Return (X, Y) of the center of cell containing provided text 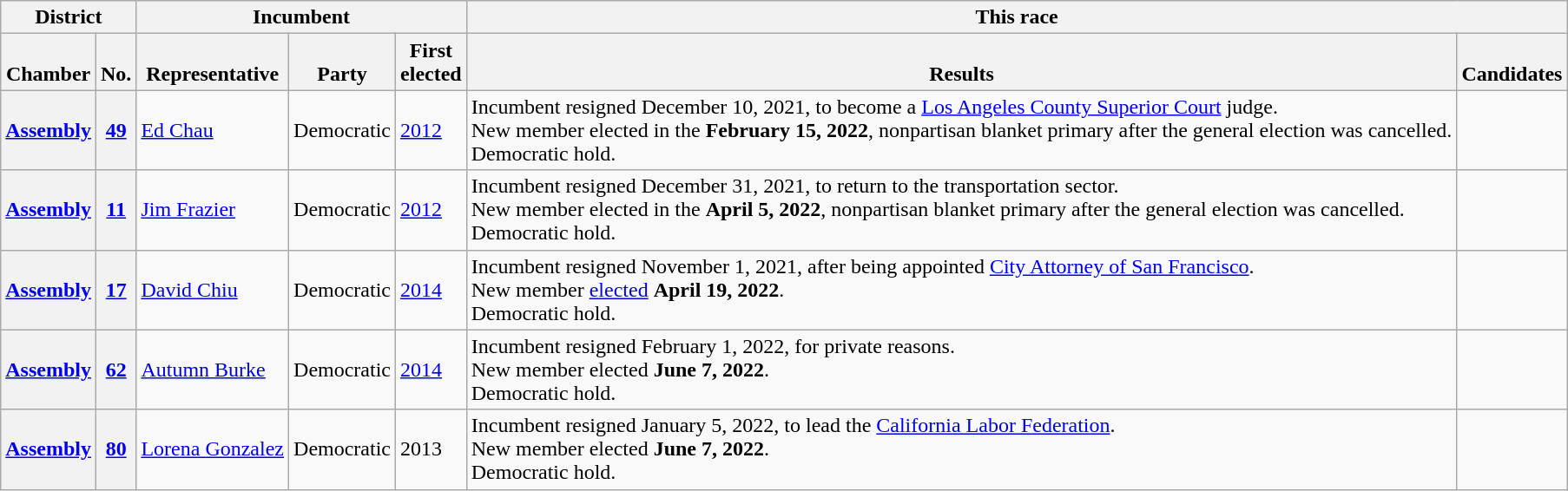
80 (115, 449)
Representative (213, 62)
Lorena Gonzalez (213, 449)
Chamber (49, 62)
Jim Frazier (213, 210)
2013 (432, 449)
This race (1017, 17)
Ed Chau (213, 130)
Incumbent resigned November 1, 2021, after being appointed City Attorney of San Francisco.New member elected April 19, 2022.Democratic hold. (962, 290)
Candidates (1512, 62)
Incumbent (301, 17)
Results (962, 62)
Party (342, 62)
Incumbent resigned February 1, 2022, for private reasons.New member elected June 7, 2022.Democratic hold. (962, 370)
Autumn Burke (213, 370)
District (69, 17)
No. (115, 62)
Firstelected (432, 62)
Incumbent resigned January 5, 2022, to lead the California Labor Federation.New member elected June 7, 2022.Democratic hold. (962, 449)
David Chiu (213, 290)
17 (115, 290)
11 (115, 210)
62 (115, 370)
49 (115, 130)
